Find where the given text appears and provide that cell's center as (x, y) coordinate. 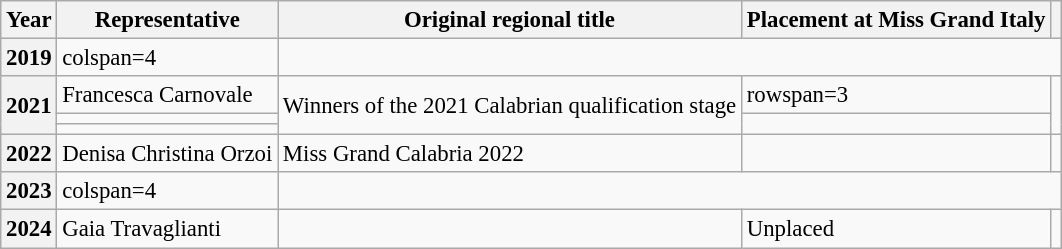
2022 (29, 154)
2023 (29, 191)
Representative (168, 20)
Original regional title (510, 20)
2024 (29, 229)
Francesca Carnovale (168, 95)
Denisa Christina Orzoi (168, 154)
Year (29, 20)
Unplaced (896, 229)
Winners of the 2021 Calabrian qualification stage (510, 106)
2021 (29, 106)
rowspan=3 (896, 95)
Gaia Travaglianti (168, 229)
Miss Grand Calabria 2022 (510, 154)
2019 (29, 58)
Placement at Miss Grand Italy (896, 20)
